Return [X, Y] of the center of cell containing provided text 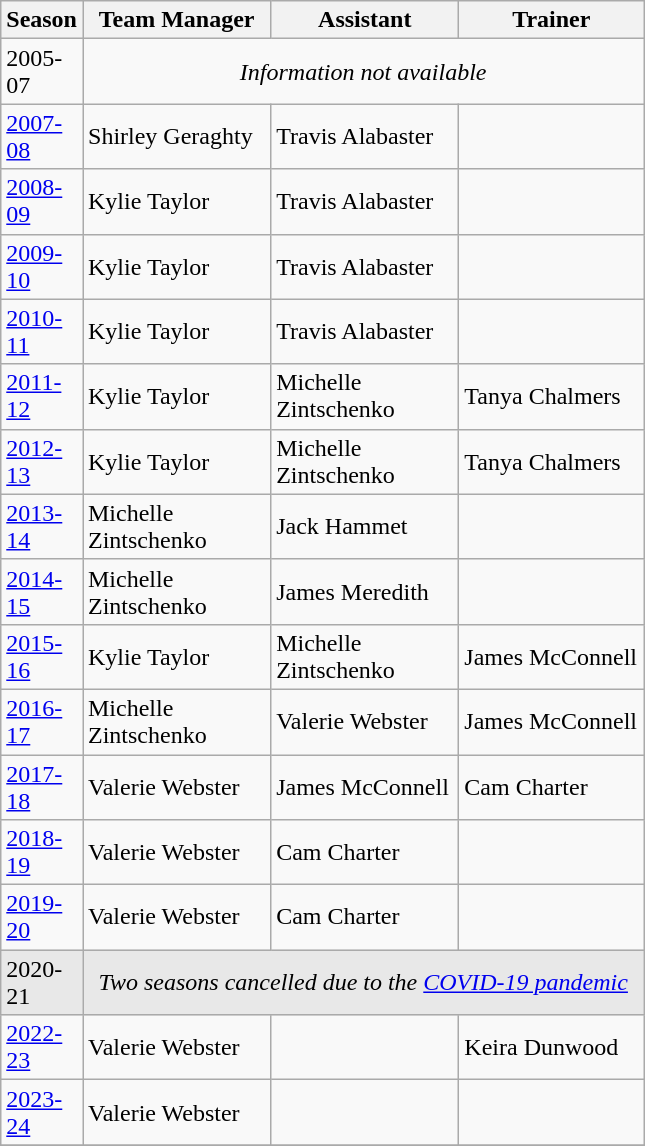
Jack Hammet [365, 526]
2023-24 [42, 1112]
2010-11 [42, 332]
2007-08 [42, 136]
Information not available [362, 72]
2016-17 [42, 722]
Shirley Geraghty [176, 136]
2012-13 [42, 462]
James Meredith [365, 592]
2011-12 [42, 396]
2022-23 [42, 1048]
Assistant [365, 20]
2015-16 [42, 656]
2005-07 [42, 72]
2020-21 [42, 982]
Two seasons cancelled due to the COVID-19 pandemic [362, 982]
Keira Dunwood [552, 1048]
2013-14 [42, 526]
2017-18 [42, 786]
Trainer [552, 20]
2014-15 [42, 592]
2009-10 [42, 266]
2008-09 [42, 202]
Season [42, 20]
2018-19 [42, 852]
2019-20 [42, 918]
Team Manager [176, 20]
